For the text-containing cell, return its midpoint in (x, y) coordinate format. 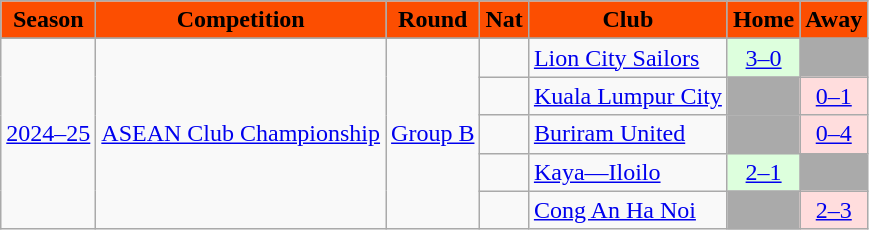
Kaya—Iloilo (628, 172)
Home (763, 20)
ASEAN Club Championship (241, 134)
3–0 (763, 58)
Cong An Ha Noi (628, 210)
2–1 (763, 172)
Nat (504, 20)
Group B (433, 134)
2024–25 (48, 134)
Club (628, 20)
Buriram United (628, 134)
0–4 (834, 134)
2–3 (834, 210)
Season (48, 20)
Round (433, 20)
Kuala Lumpur City (628, 96)
Lion City Sailors (628, 58)
Away (834, 20)
0–1 (834, 96)
Competition (241, 20)
